Scan for the cell matching the given text and deliver its (x, y) coordinate at center. 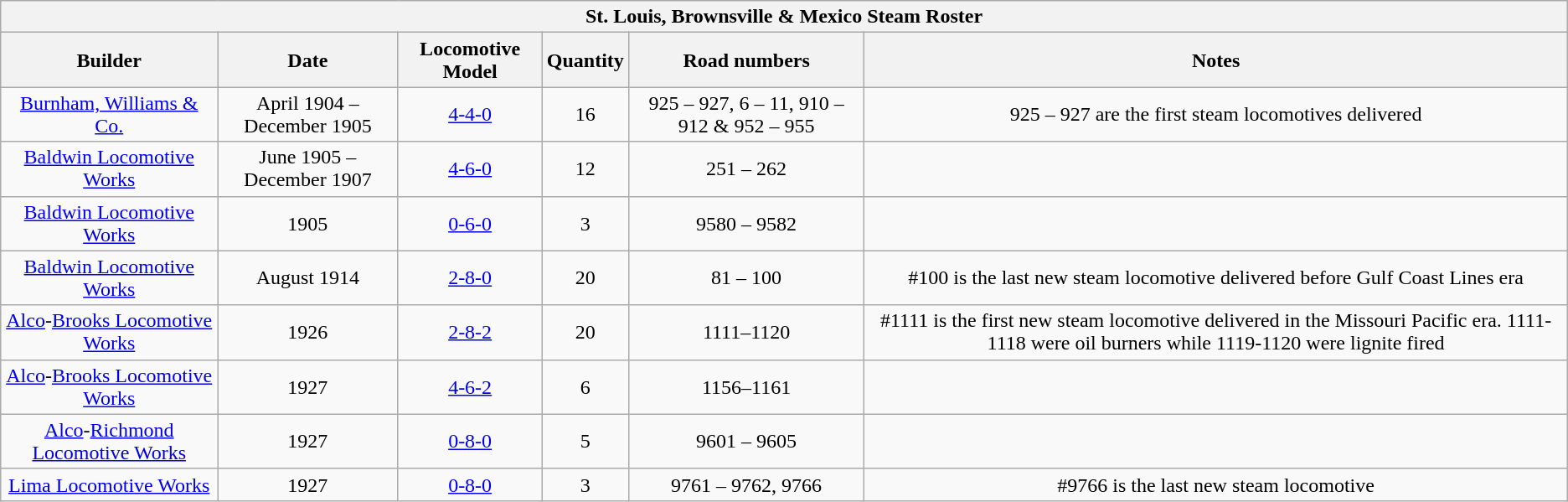
April 1904 – December 1905 (308, 114)
925 – 927 are the first steam locomotives delivered (1216, 114)
1905 (308, 223)
0-6-0 (470, 223)
4-6-2 (470, 387)
5 (585, 441)
81 – 100 (746, 278)
1111–1120 (746, 332)
12 (585, 169)
Quantity (585, 60)
Burnham, Williams & Co. (109, 114)
4-6-0 (470, 169)
1926 (308, 332)
6 (585, 387)
Date (308, 60)
Road numbers (746, 60)
2-8-0 (470, 278)
#9766 is the last new steam locomotive (1216, 484)
August 1914 (308, 278)
Alco-Richmond Locomotive Works (109, 441)
#100 is the last new steam locomotive delivered before Gulf Coast Lines era (1216, 278)
9580 – 9582 (746, 223)
Locomotive Model (470, 60)
925 – 927, 6 – 11, 910 – 912 & 952 – 955 (746, 114)
16 (585, 114)
June 1905 – December 1907 (308, 169)
2-8-2 (470, 332)
#1111 is the first new steam locomotive delivered in the Missouri Pacific era. 1111-1118 were oil burners while 1119-1120 were lignite fired (1216, 332)
251 – 262 (746, 169)
9601 – 9605 (746, 441)
1156–1161 (746, 387)
St. Louis, Brownsville & Mexico Steam Roster (784, 17)
Builder (109, 60)
9761 – 9762, 9766 (746, 484)
Notes (1216, 60)
4-4-0 (470, 114)
Lima Locomotive Works (109, 484)
